Return the [X, Y] coordinate for the center point of the cell that contains the specified text.  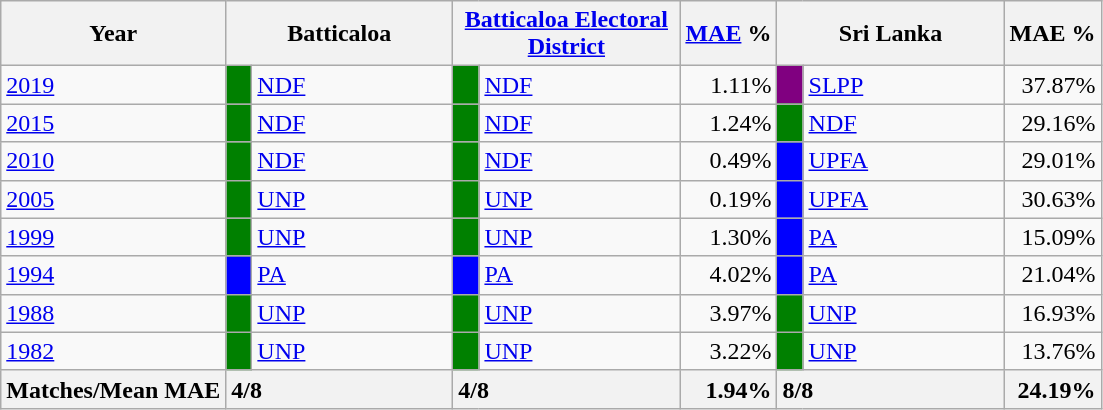
4.02% [728, 275]
37.87% [1052, 85]
Sri Lanka [890, 34]
1982 [114, 351]
3.97% [728, 313]
1.11% [728, 85]
SLPP [904, 85]
24.19% [1052, 389]
2019 [114, 85]
3.22% [728, 351]
30.63% [1052, 199]
1.24% [728, 123]
1.30% [728, 237]
Matches/Mean MAE [114, 389]
2010 [114, 161]
Year [114, 34]
1994 [114, 275]
Batticaloa Electoral District [566, 34]
1.94% [728, 389]
1988 [114, 313]
0.49% [728, 161]
0.19% [728, 199]
1999 [114, 237]
16.93% [1052, 313]
2015 [114, 123]
15.09% [1052, 237]
29.01% [1052, 161]
2005 [114, 199]
29.16% [1052, 123]
21.04% [1052, 275]
8/8 [890, 389]
Batticaloa [340, 34]
13.76% [1052, 351]
